Find where the given text appears and provide that cell's center as (x, y) coordinate. 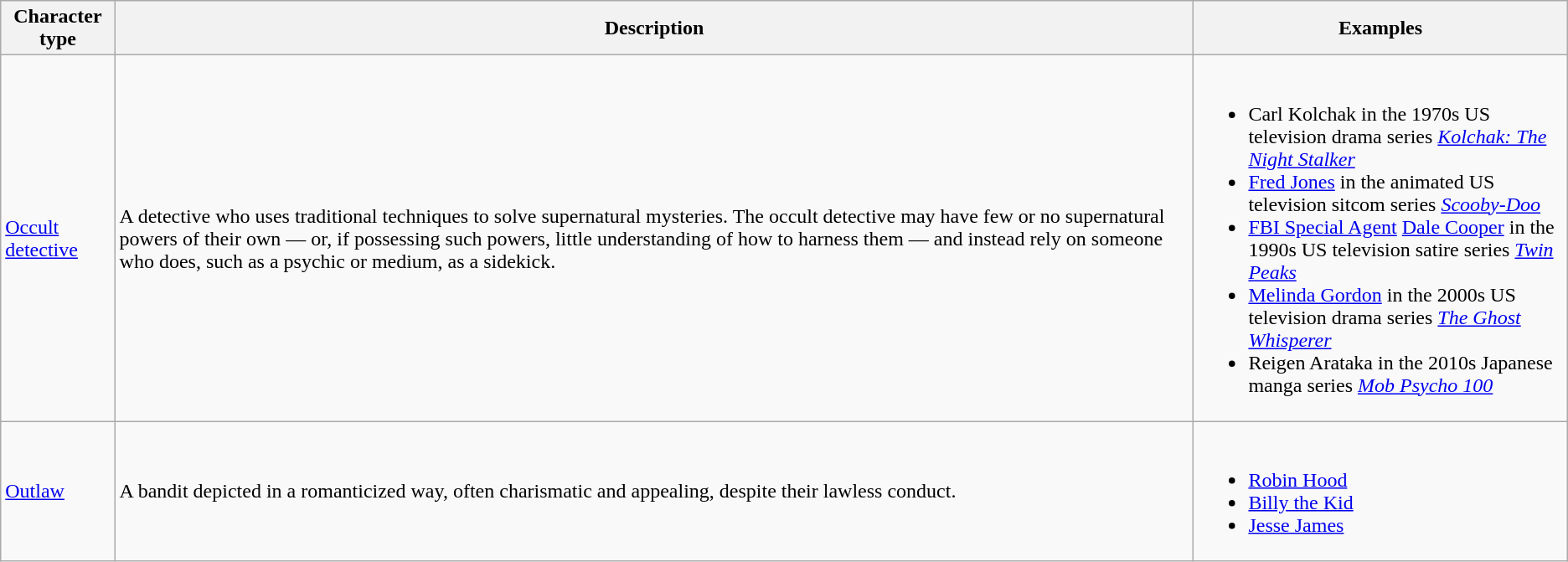
Outlaw (58, 491)
Occult detective (58, 238)
Robin HoodBilly the KidJesse James (1380, 491)
Character type (58, 28)
Examples (1380, 28)
Description (654, 28)
A bandit depicted in a romanticized way, often charismatic and appealing, despite their lawless conduct. (654, 491)
